For the text-containing cell, return its midpoint in (x, y) coordinate format. 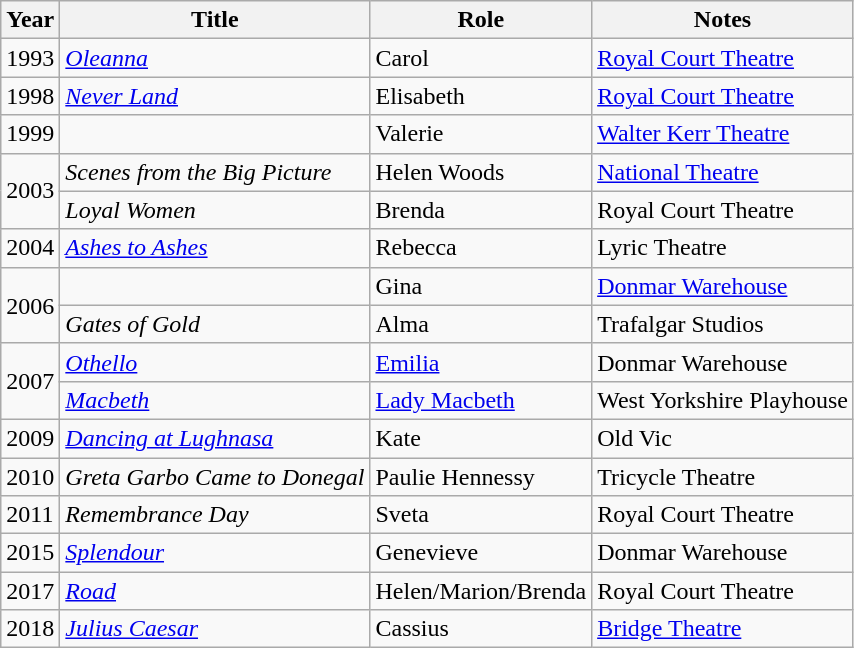
2015 (30, 553)
Road (215, 591)
Helen/Marion/Brenda (481, 591)
Dancing at Lughnasa (215, 438)
Remembrance Day (215, 515)
Greta Garbo Came to Donegal (215, 477)
Othello (215, 362)
Genevieve (481, 553)
Lady Macbeth (481, 400)
Trafalgar Studios (723, 324)
2018 (30, 629)
Alma (481, 324)
Tricycle Theatre (723, 477)
2004 (30, 248)
2011 (30, 515)
Carol (481, 58)
2009 (30, 438)
2006 (30, 305)
National Theatre (723, 172)
2003 (30, 191)
Old Vic (723, 438)
Never Land (215, 96)
Helen Woods (481, 172)
Paulie Hennessy (481, 477)
Emilia (481, 362)
2010 (30, 477)
Sveta (481, 515)
Ashes to Ashes (215, 248)
Kate (481, 438)
1993 (30, 58)
Rebecca (481, 248)
Lyric Theatre (723, 248)
Title (215, 20)
Role (481, 20)
Julius Caesar (215, 629)
Brenda (481, 210)
Year (30, 20)
Notes (723, 20)
Splendour (215, 553)
Bridge Theatre (723, 629)
Gates of Gold (215, 324)
2017 (30, 591)
Loyal Women (215, 210)
Gina (481, 286)
West Yorkshire Playhouse (723, 400)
Elisabeth (481, 96)
Walter Kerr Theatre (723, 134)
Scenes from the Big Picture (215, 172)
2007 (30, 381)
Valerie (481, 134)
Cassius (481, 629)
Macbeth (215, 400)
1998 (30, 96)
Oleanna (215, 58)
1999 (30, 134)
